Pinpoint the cell where the given text exists, returning its [X, Y] midpoint coordinate. 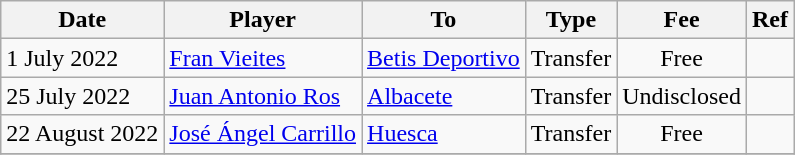
Betis Deportivo [444, 58]
22 August 2022 [82, 134]
Undisclosed [682, 96]
Fee [682, 20]
Juan Antonio Ros [263, 96]
1 July 2022 [82, 58]
Player [263, 20]
Huesca [444, 134]
Type [571, 20]
Date [82, 20]
Albacete [444, 96]
Ref [770, 20]
Fran Vieites [263, 58]
25 July 2022 [82, 96]
To [444, 20]
José Ángel Carrillo [263, 134]
